Pinpoint the cell where the given text exists, returning its [X, Y] midpoint coordinate. 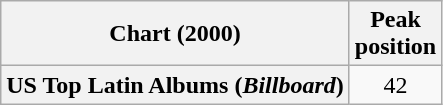
US Top Latin Albums (Billboard) [176, 85]
Peakposition [395, 34]
42 [395, 85]
Chart (2000) [176, 34]
